From the cell containing the given text, extract its center point as (X, Y) coordinate. 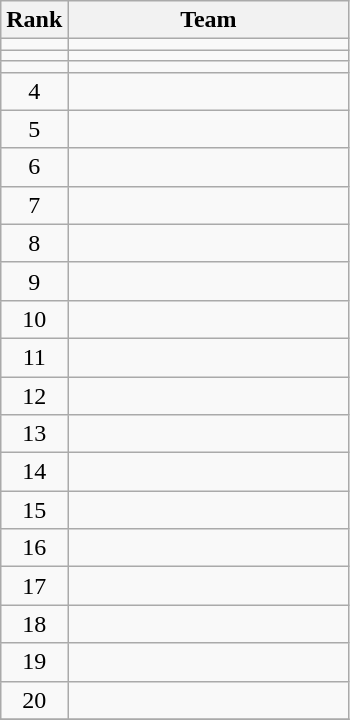
8 (34, 243)
17 (34, 586)
16 (34, 548)
13 (34, 434)
11 (34, 357)
18 (34, 624)
9 (34, 281)
4 (34, 91)
20 (34, 700)
12 (34, 395)
14 (34, 472)
7 (34, 205)
6 (34, 167)
10 (34, 319)
19 (34, 662)
Rank (34, 20)
Team (208, 20)
15 (34, 510)
5 (34, 129)
